Return (x, y) of the center of cell containing provided text 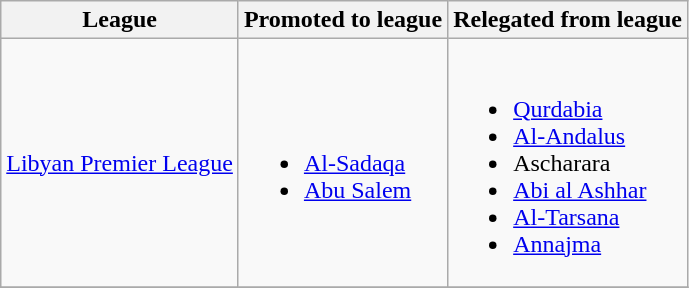
Libyan Premier League (120, 163)
Relegated from league (568, 20)
QurdabiaAl-AndalusAschararaAbi al AshharAl-TarsanaAnnajma (568, 163)
League (120, 20)
Promoted to league (342, 20)
Al-SadaqaAbu Salem (342, 163)
